Determine the [X, Y] coordinate at the center of the cell enclosing the given text.  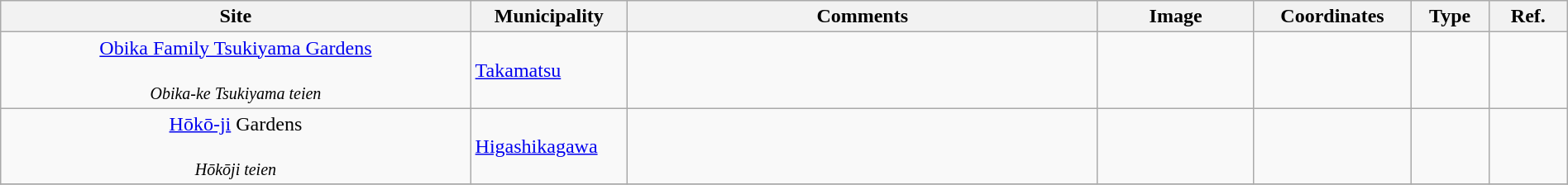
Coordinates [1331, 17]
Takamatsu [549, 70]
Comments [863, 17]
Site [236, 17]
Type [1451, 17]
Image [1176, 17]
Municipality [549, 17]
Hōkō-ji GardensHōkōji teien [236, 146]
Higashikagawa [549, 146]
Obika Family Tsukiyama GardensObika-ke Tsukiyama teien [236, 70]
Ref. [1528, 17]
